Extract the (x, y) coordinate from the center of the cell holding the provided text.  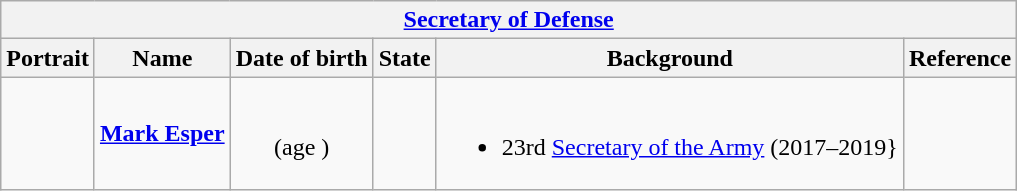
Secretary of Defense (509, 20)
Date of birth (302, 58)
State (404, 58)
Mark Esper (162, 134)
Name (162, 58)
23rd Secretary of the Army (2017–2019} (670, 134)
Reference (960, 58)
(age ) (302, 134)
Portrait (48, 58)
Background (670, 58)
